Locate the cell with the specified text and output its [x, y] center coordinate. 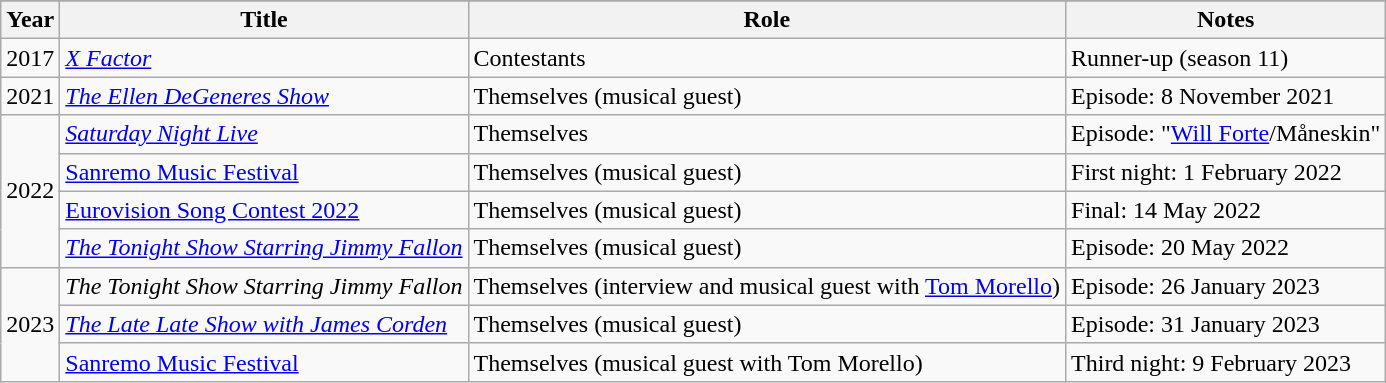
2023 [30, 324]
Eurovision Song Contest 2022 [264, 210]
Episode: 26 January 2023 [1226, 286]
Saturday Night Live [264, 134]
Year [30, 20]
Notes [1226, 20]
Runner-up (season 11) [1226, 58]
First night: 1 February 2022 [1226, 172]
Role [766, 20]
2021 [30, 96]
2017 [30, 58]
The Ellen DeGeneres Show [264, 96]
Final: 14 May 2022 [1226, 210]
X Factor [264, 58]
Contestants [766, 58]
Episode: 31 January 2023 [1226, 324]
Themselves (musical guest with Tom Morello) [766, 362]
Themselves [766, 134]
Episode: 8 November 2021 [1226, 96]
The Late Late Show with James Corden [264, 324]
Title [264, 20]
Episode: 20 May 2022 [1226, 248]
Episode: "Will Forte/Måneskin" [1226, 134]
Themselves (interview and musical guest with Tom Morello) [766, 286]
Third night: 9 February 2023 [1226, 362]
2022 [30, 191]
